From the cell containing the given text, extract its center point as (X, Y) coordinate. 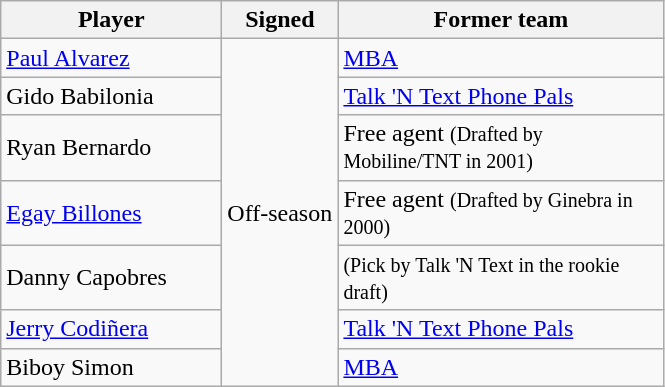
Ryan Bernardo (112, 148)
Player (112, 20)
Free agent (Drafted by Ginebra in 2000) (501, 212)
Egay Billones (112, 212)
(Pick by Talk 'N Text in the rookie draft) (501, 278)
Paul Alvarez (112, 58)
Off-season (280, 212)
Signed (280, 20)
Former team (501, 20)
Jerry Codiñera (112, 329)
Biboy Simon (112, 367)
Free agent (Drafted by Mobiline/TNT in 2001) (501, 148)
Danny Capobres (112, 278)
Gido Babilonia (112, 96)
